For the text-containing cell, return its midpoint in [X, Y] coordinate format. 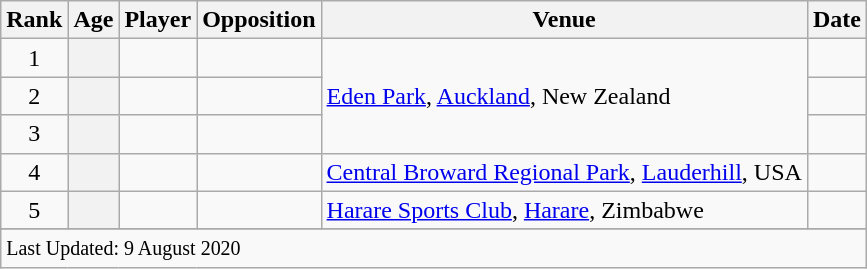
Rank [34, 20]
2 [34, 96]
Date [836, 20]
Venue [564, 20]
Central Broward Regional Park, Lauderhill, USA [564, 172]
Opposition [259, 20]
Last Updated: 9 August 2020 [434, 248]
Harare Sports Club, Harare, Zimbabwe [564, 210]
5 [34, 210]
Player [158, 20]
4 [34, 172]
1 [34, 58]
3 [34, 134]
Eden Park, Auckland, New Zealand [564, 96]
Age [94, 20]
